Search for the cell housing the specified text and yield its (x, y) center coordinate. 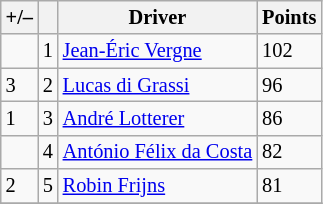
86 (289, 118)
5 (48, 186)
+/– (20, 17)
Driver (158, 17)
António Félix da Costa (158, 152)
Lucas di Grassi (158, 85)
Robin Frijns (158, 186)
Jean-Éric Vergne (158, 51)
Points (289, 17)
102 (289, 51)
André Lotterer (158, 118)
82 (289, 152)
96 (289, 85)
4 (48, 152)
81 (289, 186)
